Determine the [X, Y] coordinate at the center of the cell enclosing the given text.  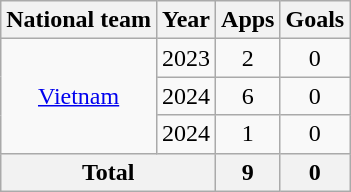
Goals [315, 20]
2 [248, 58]
Vietnam [79, 96]
Apps [248, 20]
1 [248, 134]
Year [186, 20]
9 [248, 172]
National team [79, 20]
2023 [186, 58]
6 [248, 96]
Total [108, 172]
